Search for the cell housing the specified text and yield its (x, y) center coordinate. 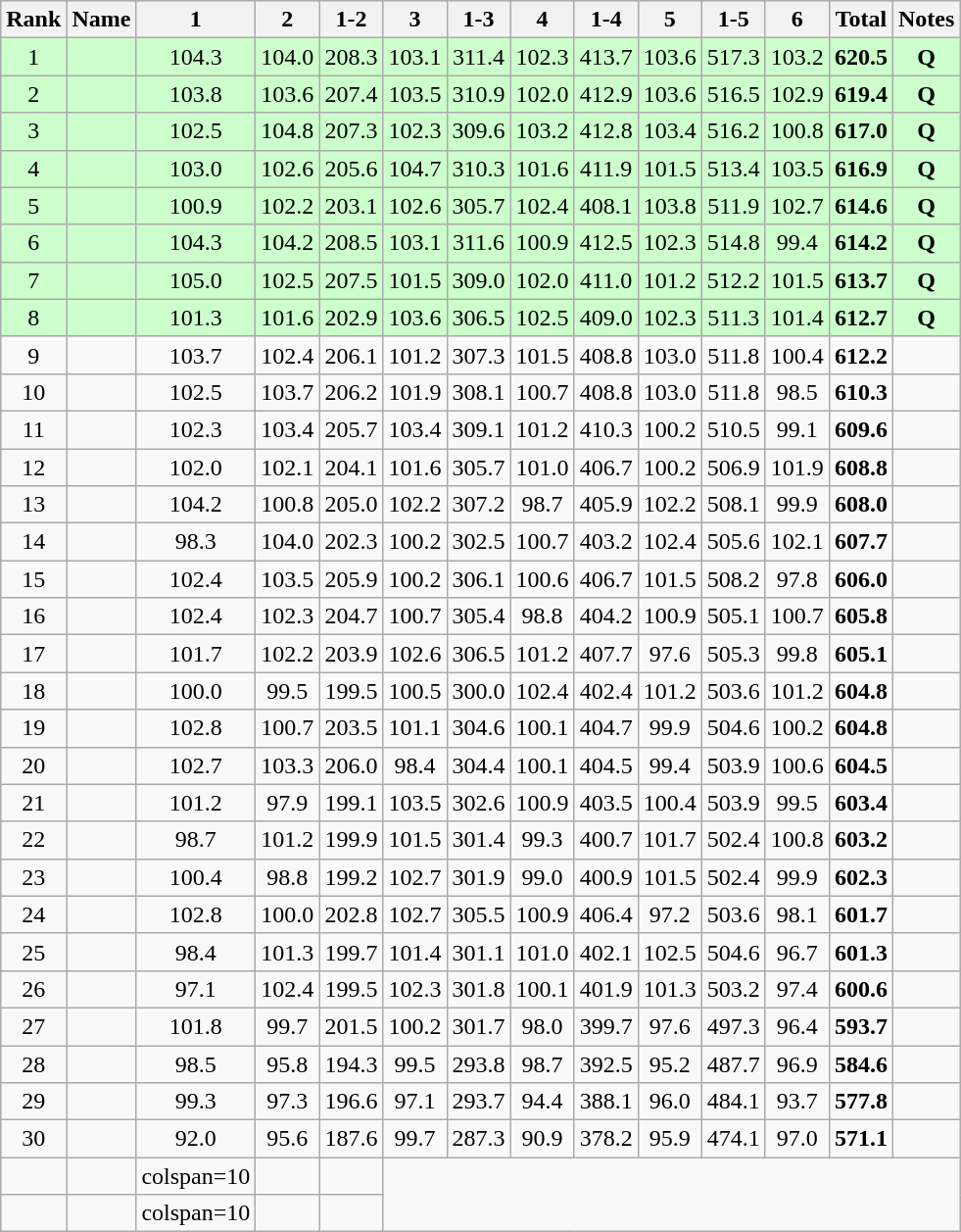
194.3 (351, 1063)
584.6 (860, 1063)
407.7 (605, 654)
571.1 (860, 1139)
404.2 (605, 616)
400.9 (605, 877)
511.3 (733, 318)
16 (33, 616)
400.7 (605, 840)
404.7 (605, 728)
1-3 (478, 20)
612.7 (860, 318)
98.1 (797, 914)
392.5 (605, 1063)
287.3 (478, 1139)
96.4 (797, 1026)
204.1 (351, 468)
308.1 (478, 392)
10 (33, 392)
7 (33, 280)
104.8 (288, 131)
307.3 (478, 355)
309.6 (478, 131)
603.2 (860, 840)
514.8 (733, 243)
Notes (926, 20)
409.0 (605, 318)
601.7 (860, 914)
408.1 (605, 206)
97.4 (797, 989)
196.6 (351, 1102)
98.3 (196, 542)
97.0 (797, 1139)
412.8 (605, 131)
309.0 (478, 280)
505.3 (733, 654)
300.0 (478, 691)
207.4 (351, 94)
18 (33, 691)
92.0 (196, 1139)
309.1 (478, 429)
311.4 (478, 57)
612.2 (860, 355)
619.4 (860, 94)
101.1 (415, 728)
97.8 (797, 579)
399.7 (605, 1026)
604.5 (860, 765)
105.0 (196, 280)
506.9 (733, 468)
27 (33, 1026)
207.5 (351, 280)
26 (33, 989)
208.5 (351, 243)
1-2 (351, 20)
607.7 (860, 542)
17 (33, 654)
95.2 (670, 1063)
403.5 (605, 803)
616.9 (860, 169)
1-5 (733, 20)
301.9 (478, 877)
293.7 (478, 1102)
14 (33, 542)
203.5 (351, 728)
516.2 (733, 131)
302.5 (478, 542)
187.6 (351, 1139)
412.5 (605, 243)
102.9 (797, 94)
388.1 (605, 1102)
378.2 (605, 1139)
609.6 (860, 429)
206.2 (351, 392)
412.9 (605, 94)
617.0 (860, 131)
497.3 (733, 1026)
202.3 (351, 542)
95.9 (670, 1139)
22 (33, 840)
593.7 (860, 1026)
306.1 (478, 579)
484.1 (733, 1102)
203.9 (351, 654)
608.8 (860, 468)
608.0 (860, 505)
201.5 (351, 1026)
199.1 (351, 803)
Rank (33, 20)
104.7 (415, 169)
96.7 (797, 952)
517.3 (733, 57)
503.2 (733, 989)
513.4 (733, 169)
203.1 (351, 206)
101.8 (196, 1026)
606.0 (860, 579)
20 (33, 765)
205.0 (351, 505)
11 (33, 429)
202.8 (351, 914)
410.3 (605, 429)
199.2 (351, 877)
97.9 (288, 803)
25 (33, 952)
208.3 (351, 57)
206.1 (351, 355)
293.8 (478, 1063)
97.2 (670, 914)
97.3 (288, 1102)
505.1 (733, 616)
13 (33, 505)
406.4 (605, 914)
401.9 (605, 989)
505.6 (733, 542)
411.9 (605, 169)
24 (33, 914)
411.0 (605, 280)
404.5 (605, 765)
96.0 (670, 1102)
310.3 (478, 169)
103.3 (288, 765)
207.3 (351, 131)
402.4 (605, 691)
30 (33, 1139)
93.7 (797, 1102)
90.9 (543, 1139)
601.3 (860, 952)
205.9 (351, 579)
301.8 (478, 989)
600.6 (860, 989)
95.6 (288, 1139)
Name (102, 20)
516.5 (733, 94)
405.9 (605, 505)
23 (33, 877)
605.8 (860, 616)
15 (33, 579)
301.4 (478, 840)
301.7 (478, 1026)
605.1 (860, 654)
Total (860, 20)
28 (33, 1063)
508.1 (733, 505)
403.2 (605, 542)
603.4 (860, 803)
199.7 (351, 952)
199.9 (351, 840)
614.2 (860, 243)
474.1 (733, 1139)
402.1 (605, 952)
487.7 (733, 1063)
610.3 (860, 392)
602.3 (860, 877)
304.4 (478, 765)
29 (33, 1102)
1-4 (605, 20)
577.8 (860, 1102)
99.0 (543, 877)
204.7 (351, 616)
9 (33, 355)
301.1 (478, 952)
8 (33, 318)
304.6 (478, 728)
95.8 (288, 1063)
205.6 (351, 169)
413.7 (605, 57)
98.0 (543, 1026)
307.2 (478, 505)
99.1 (797, 429)
100.5 (415, 691)
12 (33, 468)
21 (33, 803)
310.9 (478, 94)
510.5 (733, 429)
94.4 (543, 1102)
206.0 (351, 765)
302.6 (478, 803)
511.9 (733, 206)
99.8 (797, 654)
508.2 (733, 579)
202.9 (351, 318)
305.4 (478, 616)
620.5 (860, 57)
613.7 (860, 280)
205.7 (351, 429)
614.6 (860, 206)
512.2 (733, 280)
96.9 (797, 1063)
19 (33, 728)
305.5 (478, 914)
311.6 (478, 243)
